Find where the given text appears and provide that cell's center as (x, y) coordinate. 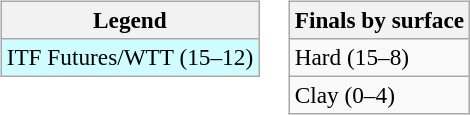
Hard (15–8) (379, 57)
ITF Futures/WTT (15–12) (130, 57)
Clay (0–4) (379, 95)
Finals by surface (379, 20)
Legend (130, 20)
